Find where the given text appears and provide that cell's center as [x, y] coordinate. 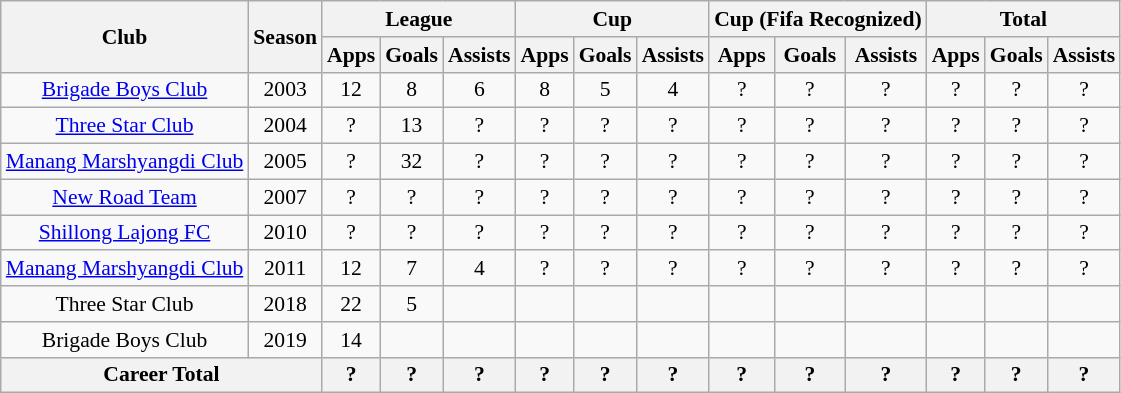
7 [412, 269]
32 [412, 162]
League [419, 19]
2011 [285, 269]
Club [125, 36]
2004 [285, 126]
2003 [285, 90]
14 [351, 340]
Cup [613, 19]
2019 [285, 340]
Season [285, 36]
22 [351, 304]
2005 [285, 162]
2010 [285, 233]
New Road Team [125, 197]
Career Total [162, 375]
Shillong Lajong FC [125, 233]
13 [412, 126]
2018 [285, 304]
Cup (Fifa Recognized) [818, 19]
Total [1024, 19]
2007 [285, 197]
6 [480, 90]
